Output the [X, Y] coordinate of the center of the cell containing the given text.  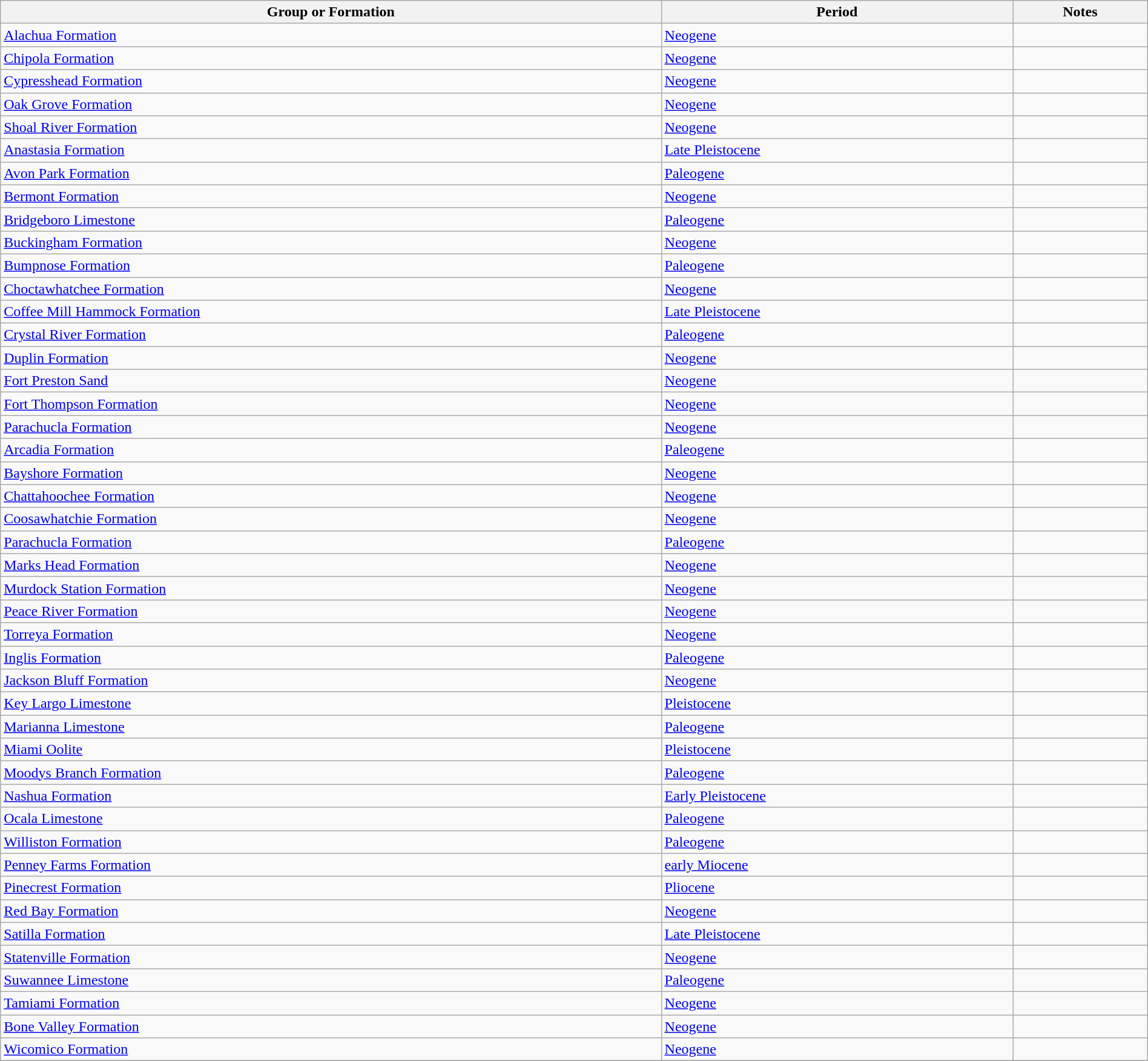
Period [837, 12]
Fort Preston Sand [331, 381]
Ocala Limestone [331, 819]
early Miocene [837, 865]
Buckingham Formation [331, 242]
Inglis Formation [331, 657]
Penney Farms Formation [331, 865]
Peace River Formation [331, 611]
Satilla Formation [331, 934]
Bridgeboro Limestone [331, 219]
Bumpnose Formation [331, 265]
Williston Formation [331, 842]
Jackson Bluff Formation [331, 681]
Nashua Formation [331, 796]
Red Bay Formation [331, 911]
Marianna Limestone [331, 727]
Fort Thompson Formation [331, 404]
Cypresshead Formation [331, 81]
Shoal River Formation [331, 127]
Choctawhatchee Formation [331, 289]
Arcadia Formation [331, 450]
Avon Park Formation [331, 173]
Chattahoochee Formation [331, 496]
Key Largo Limestone [331, 704]
Duplin Formation [331, 358]
Moodys Branch Formation [331, 773]
Crystal River Formation [331, 335]
Coffee Mill Hammock Formation [331, 312]
Wicomico Formation [331, 1049]
Pliocene [837, 888]
Suwannee Limestone [331, 980]
Torreya Formation [331, 634]
Alachua Formation [331, 35]
Statenville Formation [331, 957]
Bayshore Formation [331, 473]
Group or Formation [331, 12]
Pinecrest Formation [331, 888]
Anastasia Formation [331, 150]
Murdock Station Formation [331, 588]
Miami Oolite [331, 750]
Oak Grove Formation [331, 104]
Early Pleistocene [837, 796]
Coosawhatchie Formation [331, 519]
Bone Valley Formation [331, 1026]
Notes [1080, 12]
Chipola Formation [331, 58]
Marks Head Formation [331, 565]
Bermont Formation [331, 196]
Tamiami Formation [331, 1003]
